Return (x, y) of the center of cell containing provided text 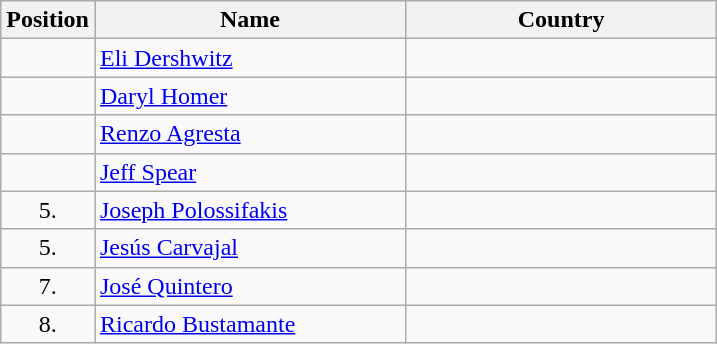
Name (250, 20)
7. (48, 286)
Joseph Polossifakis (250, 210)
Country (562, 20)
José Quintero (250, 286)
Position (48, 20)
8. (48, 324)
Eli Dershwitz (250, 58)
Jesús Carvajal (250, 248)
Renzo Agresta (250, 134)
Daryl Homer (250, 96)
Ricardo Bustamante (250, 324)
Jeff Spear (250, 172)
